For the text-containing cell, return its midpoint in (X, Y) coordinate format. 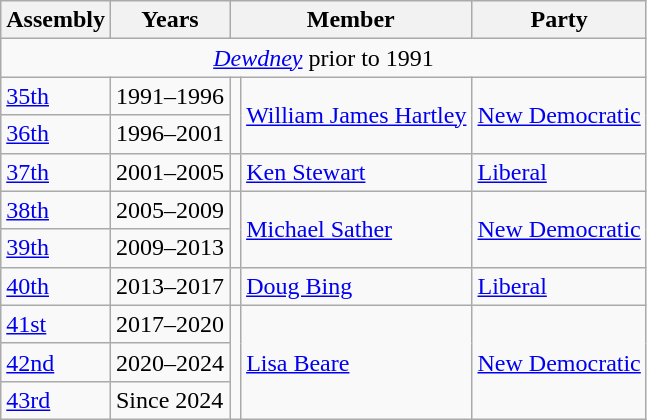
42nd (56, 362)
39th (56, 248)
2017–2020 (170, 324)
43rd (56, 400)
Doug Bing (356, 286)
Assembly (56, 20)
40th (56, 286)
2001–2005 (170, 172)
2020–2024 (170, 362)
Years (170, 20)
Member (351, 20)
35th (56, 96)
Since 2024 (170, 400)
37th (56, 172)
Lisa Beare (356, 362)
2009–2013 (170, 248)
1991–1996 (170, 96)
36th (56, 134)
2005–2009 (170, 210)
Party (559, 20)
William James Hartley (356, 115)
Ken Stewart (356, 172)
Michael Sather (356, 229)
1996–2001 (170, 134)
41st (56, 324)
38th (56, 210)
2013–2017 (170, 286)
Dewdney prior to 1991 (324, 58)
